Search for the cell housing the specified text and yield its [X, Y] center coordinate. 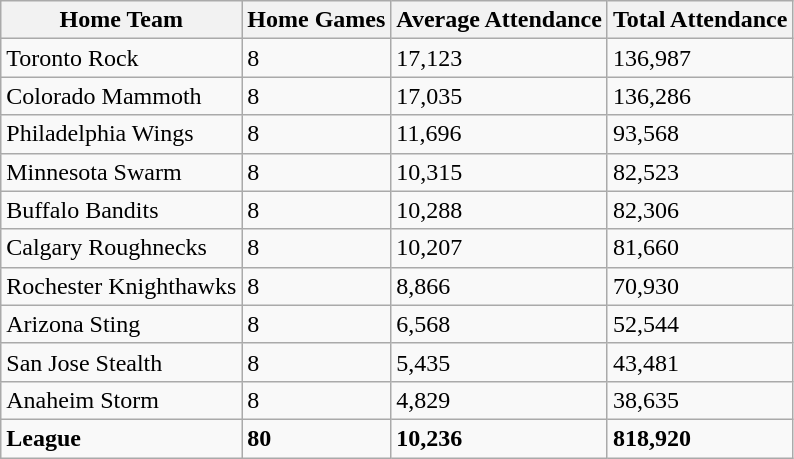
70,930 [700, 286]
6,568 [500, 324]
Colorado Mammoth [122, 96]
Arizona Sting [122, 324]
San Jose Stealth [122, 362]
Total Attendance [700, 20]
52,544 [700, 324]
Rochester Knighthawks [122, 286]
Home Games [316, 20]
10,236 [500, 438]
Home Team [122, 20]
Toronto Rock [122, 58]
81,660 [700, 248]
Anaheim Storm [122, 400]
80 [316, 438]
38,635 [700, 400]
10,288 [500, 210]
Calgary Roughnecks [122, 248]
11,696 [500, 134]
10,315 [500, 172]
Minnesota Swarm [122, 172]
10,207 [500, 248]
17,035 [500, 96]
5,435 [500, 362]
Buffalo Bandits [122, 210]
8,866 [500, 286]
93,568 [700, 134]
82,523 [700, 172]
82,306 [700, 210]
4,829 [500, 400]
136,286 [700, 96]
43,481 [700, 362]
League [122, 438]
136,987 [700, 58]
Philadelphia Wings [122, 134]
17,123 [500, 58]
818,920 [700, 438]
Average Attendance [500, 20]
